From the cell containing the given text, extract its center point as (X, Y) coordinate. 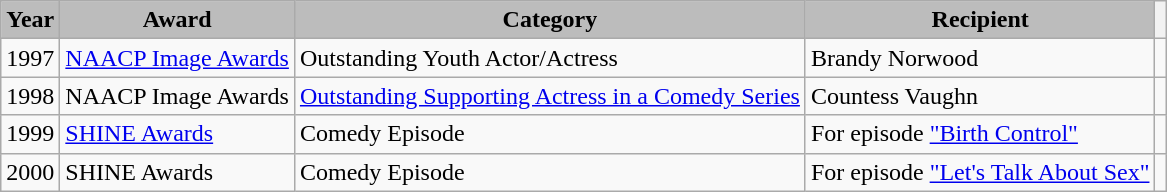
For episode "Birth Control" (980, 134)
1999 (30, 134)
Countess Vaughn (980, 96)
Outstanding Supporting Actress in a Comedy Series (550, 96)
Award (178, 20)
Brandy Norwood (980, 58)
For episode "Let's Talk About Sex" (980, 172)
Outstanding Youth Actor/Actress (550, 58)
Category (550, 20)
1998 (30, 96)
1997 (30, 58)
2000 (30, 172)
Year (30, 20)
Recipient (980, 20)
